Search for the cell housing the specified text and yield its [X, Y] center coordinate. 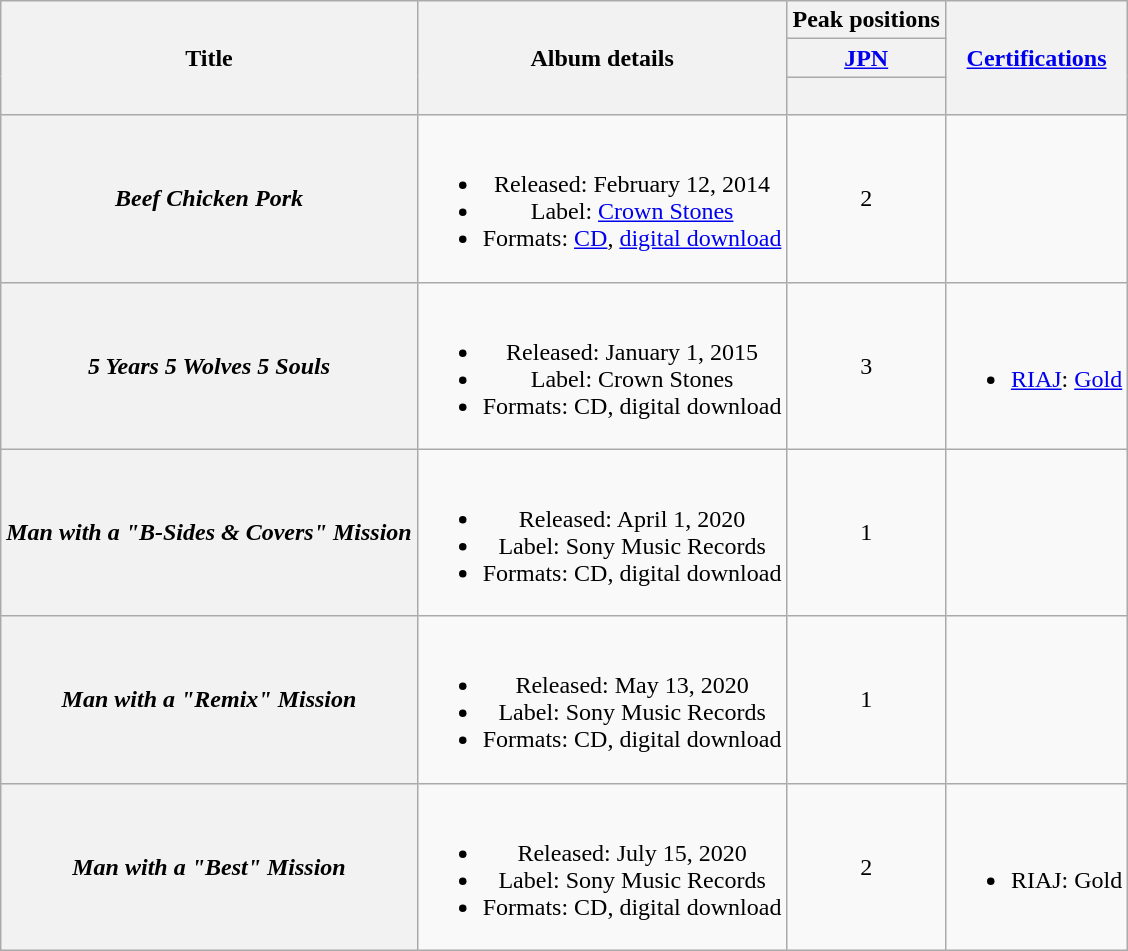
Beef Chicken Pork [209, 198]
Album details [602, 58]
Released: July 15, 2020Label: Sony Music RecordsFormats: CD, digital download [602, 866]
Man with a "Remix" Mission [209, 700]
Man with a "Best" Mission [209, 866]
JPN [866, 58]
Released: January 1, 2015Label: Crown StonesFormats: CD, digital download [602, 366]
Released: April 1, 2020Label: Sony Music RecordsFormats: CD, digital download [602, 532]
Certifications [1036, 58]
5 Years 5 Wolves 5 Souls [209, 366]
Released: May 13, 2020Label: Sony Music RecordsFormats: CD, digital download [602, 700]
3 [866, 366]
Man with a "B-Sides & Covers" Mission [209, 532]
Peak positions [866, 20]
Released: February 12, 2014Label: Crown StonesFormats: CD, digital download [602, 198]
Title [209, 58]
